Scan for the cell matching the given text and deliver its [X, Y] coordinate at center. 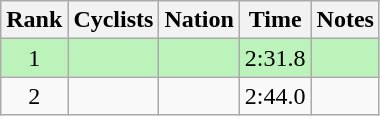
2:44.0 [275, 96]
Time [275, 20]
2:31.8 [275, 58]
Notes [345, 20]
1 [34, 58]
2 [34, 96]
Nation [199, 20]
Cyclists [114, 20]
Rank [34, 20]
